Scan for the cell matching the given text and deliver its (X, Y) coordinate at center. 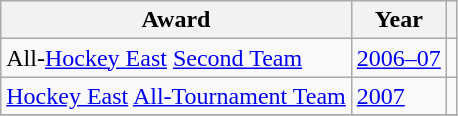
Award (176, 20)
Hockey East All-Tournament Team (176, 96)
All-Hockey East Second Team (176, 58)
2007 (398, 96)
2006–07 (398, 58)
Year (398, 20)
